Output the [x, y] coordinate of the center of the cell containing the given text.  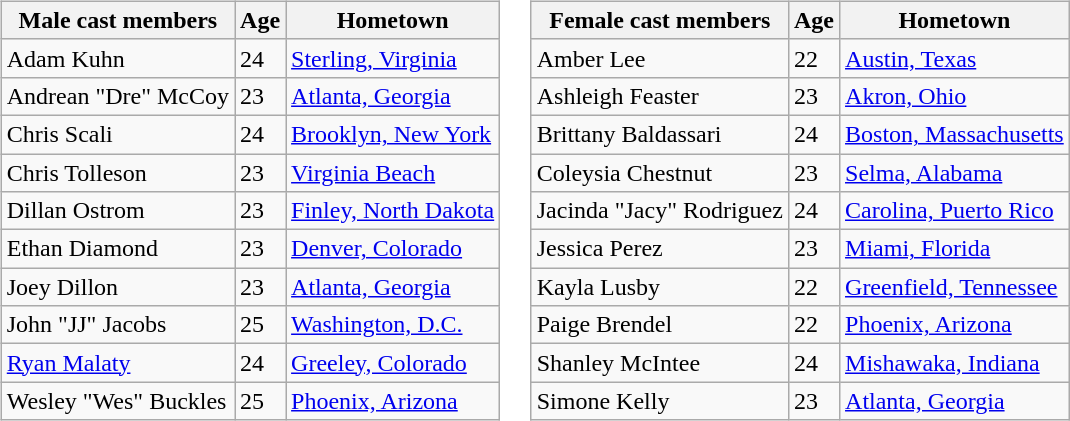
Chris Tolleson [118, 173]
Austin, Texas [955, 58]
Mishawaka, Indiana [955, 363]
Female cast members [660, 20]
Akron, Ohio [955, 96]
Sterling, Virginia [393, 58]
Chris Scali [118, 134]
Miami, Florida [955, 249]
Brittany Baldassari [660, 134]
Simone Kelly [660, 401]
Carolina, Puerto Rico [955, 211]
Andrean "Dre" McCoy [118, 96]
Finley, North Dakota [393, 211]
Selma, Alabama [955, 173]
Amber Lee [660, 58]
Male cast members [118, 20]
Ashleigh Feaster [660, 96]
Boston, Massachusetts [955, 134]
Greeley, Colorado [393, 363]
Adam Kuhn [118, 58]
Kayla Lusby [660, 287]
Shanley McIntee [660, 363]
Jessica Perez [660, 249]
Ethan Diamond [118, 249]
Greenfield, Tennessee [955, 287]
Paige Brendel [660, 325]
Joey Dillon [118, 287]
Dillan Ostrom [118, 211]
Wesley "Wes" Buckles [118, 401]
Ryan Malaty [118, 363]
Virginia Beach [393, 173]
Washington, D.C. [393, 325]
John "JJ" Jacobs [118, 325]
Brooklyn, New York [393, 134]
Denver, Colorado [393, 249]
Jacinda "Jacy" Rodriguez [660, 211]
Coleysia Chestnut [660, 173]
